Provide the [x, y] coordinate of the cell's center where the given text is located.  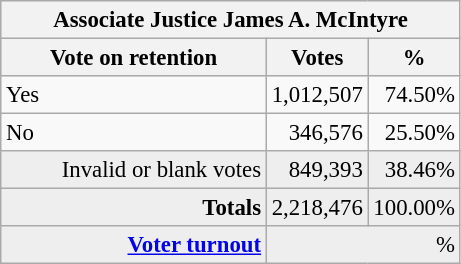
74.50% [414, 95]
Totals [134, 208]
Invalid or blank votes [134, 170]
1,012,507 [317, 95]
38.46% [414, 170]
Yes [134, 95]
Votes [317, 58]
Vote on retention [134, 58]
25.50% [414, 133]
849,393 [317, 170]
346,576 [317, 133]
Associate Justice James A. McIntyre [231, 20]
100.00% [414, 208]
No [134, 133]
Voter turnout [134, 245]
2,218,476 [317, 208]
